Return (x, y) of the center of cell containing provided text 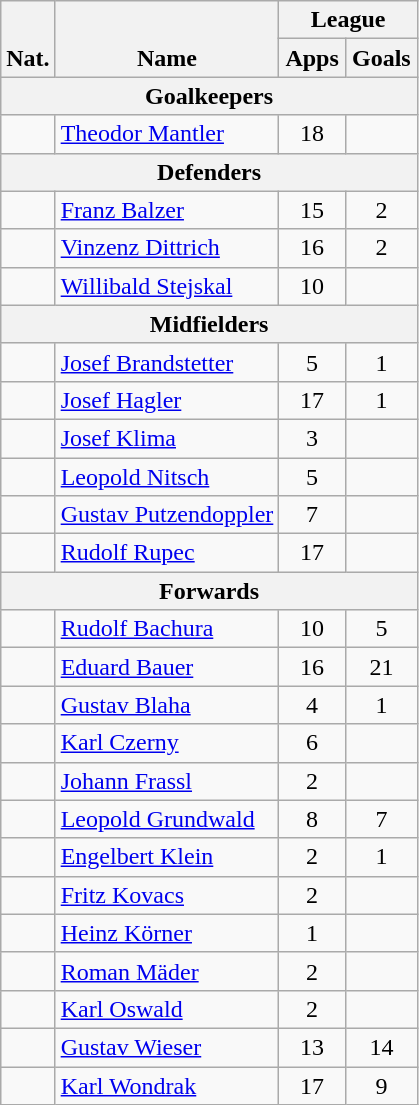
Eduard Bauer (167, 667)
Forwards (210, 591)
Goalkeepers (210, 96)
Rudolf Rupec (167, 553)
Nat. (28, 39)
3 (312, 438)
Heinz Körner (167, 933)
Goals (381, 58)
8 (312, 819)
15 (312, 210)
Gustav Blaha (167, 705)
Josef Brandstetter (167, 362)
21 (381, 667)
9 (381, 1085)
Gustav Wieser (167, 1047)
Rudolf Bachura (167, 629)
Karl Oswald (167, 1009)
Vinzenz Dittrich (167, 248)
Franz Balzer (167, 210)
Engelbert Klein (167, 857)
4 (312, 705)
Leopold Grundwald (167, 819)
Fritz Kovacs (167, 895)
13 (312, 1047)
Gustav Putzendoppler (167, 515)
League (348, 20)
Defenders (210, 172)
14 (381, 1047)
Roman Mäder (167, 971)
Josef Hagler (167, 400)
Apps (312, 58)
Leopold Nitsch (167, 477)
18 (312, 134)
Karl Czerny (167, 743)
Johann Frassl (167, 781)
Name (167, 39)
6 (312, 743)
Willibald Stejskal (167, 286)
Midfielders (210, 324)
Josef Klima (167, 438)
Theodor Mantler (167, 134)
Karl Wondrak (167, 1085)
